Find where the given text appears and provide that cell's center as (x, y) coordinate. 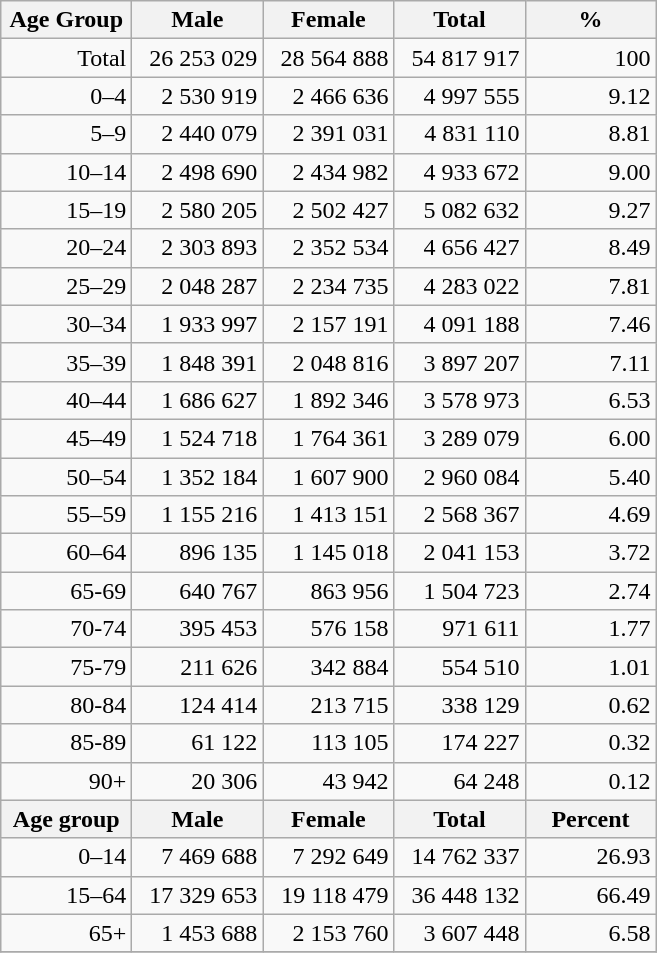
55–59 (66, 515)
50–54 (66, 477)
28 564 888 (328, 58)
14 762 337 (460, 857)
896 135 (198, 553)
211 626 (198, 667)
80-84 (66, 705)
1.01 (590, 667)
5–9 (66, 134)
7.46 (590, 324)
2 048 816 (328, 362)
26.93 (590, 857)
554 510 (460, 667)
1 933 997 (198, 324)
971 611 (460, 629)
2 440 079 (198, 134)
2 568 367 (460, 515)
640 767 (198, 591)
2.74 (590, 591)
10–14 (66, 172)
6.00 (590, 438)
6.58 (590, 933)
9.27 (590, 210)
7.81 (590, 286)
0.32 (590, 743)
1 413 151 (328, 515)
2 498 690 (198, 172)
2 960 084 (460, 477)
1 524 718 (198, 438)
Age Group (66, 20)
Age group (66, 819)
338 129 (460, 705)
0–14 (66, 857)
36 448 132 (460, 895)
2 391 031 (328, 134)
4 656 427 (460, 248)
% (590, 20)
7.11 (590, 362)
19 118 479 (328, 895)
2 157 191 (328, 324)
3 607 448 (460, 933)
64 248 (460, 781)
1 155 216 (198, 515)
2 466 636 (328, 96)
2 303 893 (198, 248)
20–24 (66, 248)
75-79 (66, 667)
17 329 653 (198, 895)
3 578 973 (460, 400)
1 607 900 (328, 477)
30–34 (66, 324)
5.40 (590, 477)
25–29 (66, 286)
1 352 184 (198, 477)
70-74 (66, 629)
1 686 627 (198, 400)
0–4 (66, 96)
7 292 649 (328, 857)
26 253 029 (198, 58)
2 352 534 (328, 248)
9.00 (590, 172)
5 082 632 (460, 210)
576 158 (328, 629)
2 580 205 (198, 210)
1 145 018 (328, 553)
1 848 391 (198, 362)
60–64 (66, 553)
90+ (66, 781)
65+ (66, 933)
1 504 723 (460, 591)
4 831 110 (460, 134)
395 453 (198, 629)
213 715 (328, 705)
7 469 688 (198, 857)
2 434 982 (328, 172)
1.77 (590, 629)
Percent (590, 819)
15–19 (66, 210)
0.62 (590, 705)
4.69 (590, 515)
1 453 688 (198, 933)
54 817 917 (460, 58)
61 122 (198, 743)
15–64 (66, 895)
4 283 022 (460, 286)
8.81 (590, 134)
4 933 672 (460, 172)
85-89 (66, 743)
3 897 207 (460, 362)
174 227 (460, 743)
0.12 (590, 781)
4 997 555 (460, 96)
2 234 735 (328, 286)
342 884 (328, 667)
1 764 361 (328, 438)
4 091 188 (460, 324)
2 530 919 (198, 96)
1 892 346 (328, 400)
2 048 287 (198, 286)
66.49 (590, 895)
113 105 (328, 743)
40–44 (66, 400)
863 956 (328, 591)
8.49 (590, 248)
3 289 079 (460, 438)
2 153 760 (328, 933)
6.53 (590, 400)
20 306 (198, 781)
65-69 (66, 591)
45–49 (66, 438)
2 041 153 (460, 553)
124 414 (198, 705)
43 942 (328, 781)
3.72 (590, 553)
2 502 427 (328, 210)
35–39 (66, 362)
100 (590, 58)
9.12 (590, 96)
